Return the [x, y] coordinate for the center point of the cell that contains the specified text.  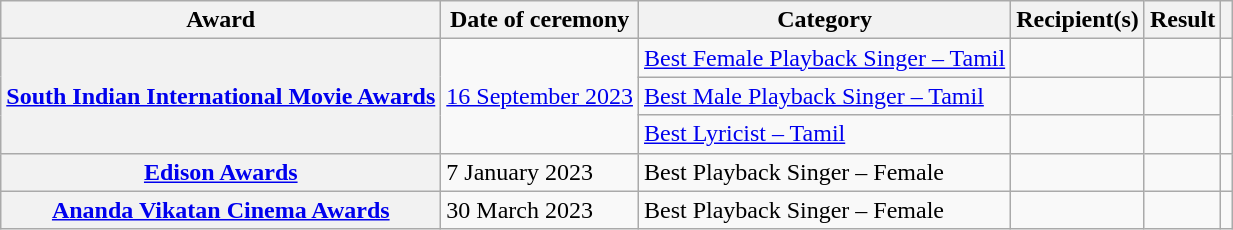
South Indian International Movie Awards [221, 96]
Award [221, 20]
16 September 2023 [540, 96]
Date of ceremony [540, 20]
Category [824, 20]
Best Female Playback Singer – Tamil [824, 58]
30 March 2023 [540, 210]
Result [1182, 20]
Best Male Playback Singer – Tamil [824, 96]
Best Lyricist – Tamil [824, 134]
7 January 2023 [540, 172]
Recipient(s) [1078, 20]
Ananda Vikatan Cinema Awards [221, 210]
Edison Awards [221, 172]
